Find where the given text appears and provide that cell's center as [X, Y] coordinate. 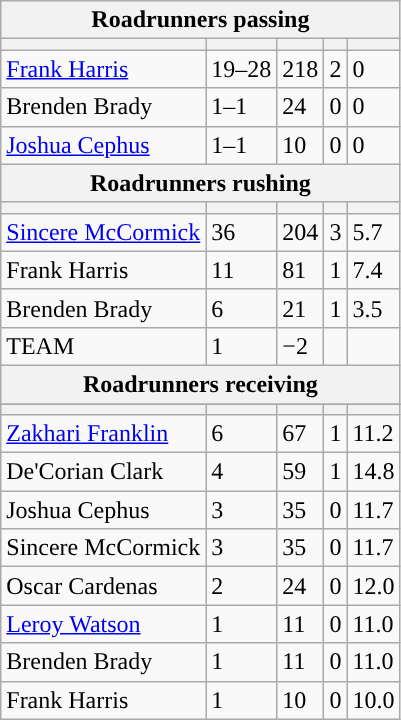
4 [242, 472]
218 [300, 69]
59 [300, 472]
Leroy Watson [104, 624]
TEAM [104, 346]
Oscar Cardenas [104, 586]
Roadrunners passing [200, 20]
3.5 [374, 308]
21 [300, 308]
Zakhari Franklin [104, 434]
67 [300, 434]
10.0 [374, 700]
5.7 [374, 232]
81 [300, 270]
204 [300, 232]
12.0 [374, 586]
11.2 [374, 434]
−2 [300, 346]
De'Corian Clark [104, 472]
Roadrunners rushing [200, 183]
Roadrunners receiving [200, 384]
36 [242, 232]
14.8 [374, 472]
7.4 [374, 270]
19–28 [242, 69]
